Return [x, y] of the center of cell containing provided text 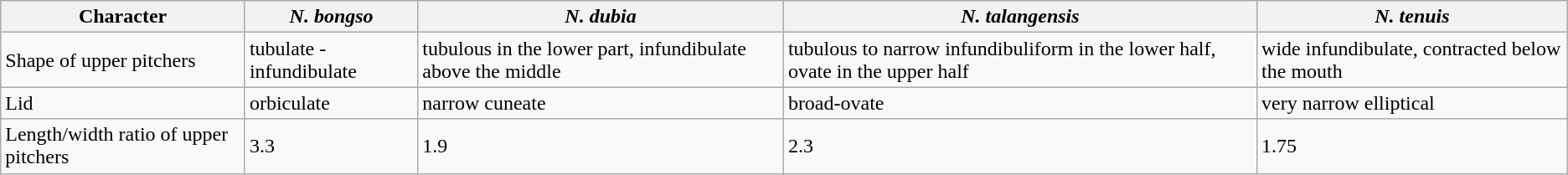
tubulate - infundibulate [331, 60]
Shape of upper pitchers [123, 60]
Character [123, 17]
narrow cuneate [601, 103]
3.3 [331, 146]
wide infundibulate, contracted below the mouth [1412, 60]
broad-ovate [1020, 103]
very narrow elliptical [1412, 103]
Lid [123, 103]
1.75 [1412, 146]
N. tenuis [1412, 17]
tubulous to narrow infundibuliform in the lower half, ovate in the upper half [1020, 60]
tubulous in the lower part, infundibulate above the middle [601, 60]
2.3 [1020, 146]
N. dubia [601, 17]
orbiculate [331, 103]
Length/width ratio of upper pitchers [123, 146]
N. talangensis [1020, 17]
1.9 [601, 146]
N. bongso [331, 17]
